Detect which cell encompasses the target text, then output its (X, Y) center coordinate. 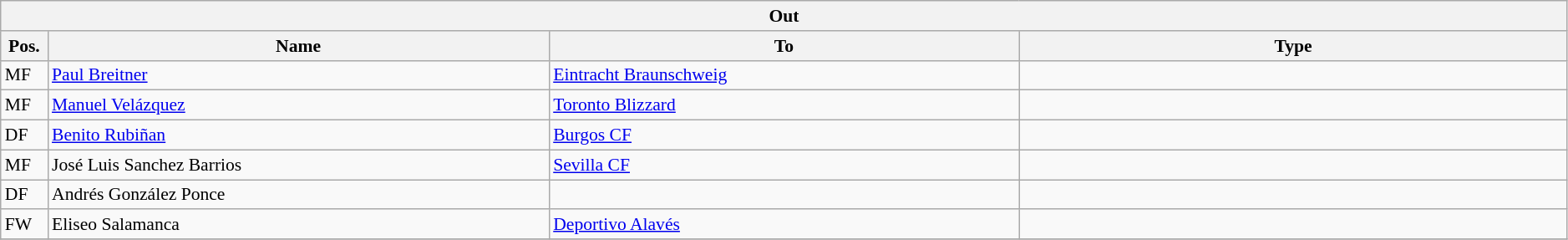
Eliseo Salamanca (298, 225)
Name (298, 46)
FW (24, 225)
Paul Breitner (298, 75)
Benito Rubiñan (298, 135)
Sevilla CF (784, 165)
To (784, 46)
Deportivo Alavés (784, 225)
Type (1293, 46)
Out (784, 16)
Eintracht Braunschweig (784, 75)
Pos. (24, 46)
Andrés González Ponce (298, 195)
José Luis Sanchez Barrios (298, 165)
Toronto Blizzard (784, 105)
Burgos CF (784, 135)
Manuel Velázquez (298, 105)
